Return [x, y] of the center of cell containing provided text 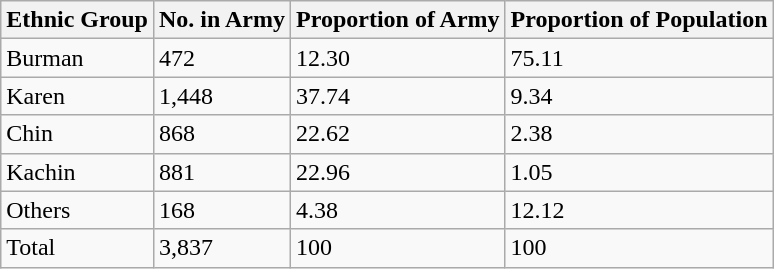
22.62 [398, 134]
75.11 [639, 58]
Burman [78, 58]
Total [78, 248]
3,837 [222, 248]
Ethnic Group [78, 20]
881 [222, 172]
2.38 [639, 134]
Karen [78, 96]
472 [222, 58]
9.34 [639, 96]
Chin [78, 134]
12.12 [639, 210]
868 [222, 134]
Others [78, 210]
Kachin [78, 172]
37.74 [398, 96]
Proportion of Population [639, 20]
Proportion of Army [398, 20]
22.96 [398, 172]
4.38 [398, 210]
1.05 [639, 172]
1,448 [222, 96]
168 [222, 210]
No. in Army [222, 20]
12.30 [398, 58]
